Return (x, y) of the center of cell containing provided text 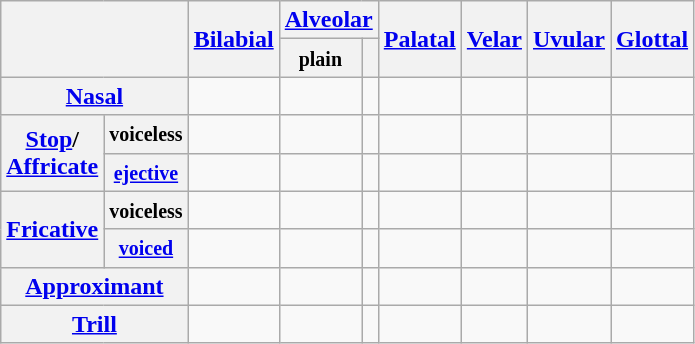
Velar (494, 39)
plain (320, 58)
Bilabial (234, 39)
Trill (94, 324)
Nasal (94, 96)
Uvular (568, 39)
Palatal (420, 39)
Approximant (94, 286)
Glottal (652, 39)
Stop/Affricate (52, 153)
ejective (146, 172)
voiced (146, 248)
Fricative (52, 229)
Alveolar (328, 20)
